Extract the (x, y) coordinate from the center of the cell holding the provided text.  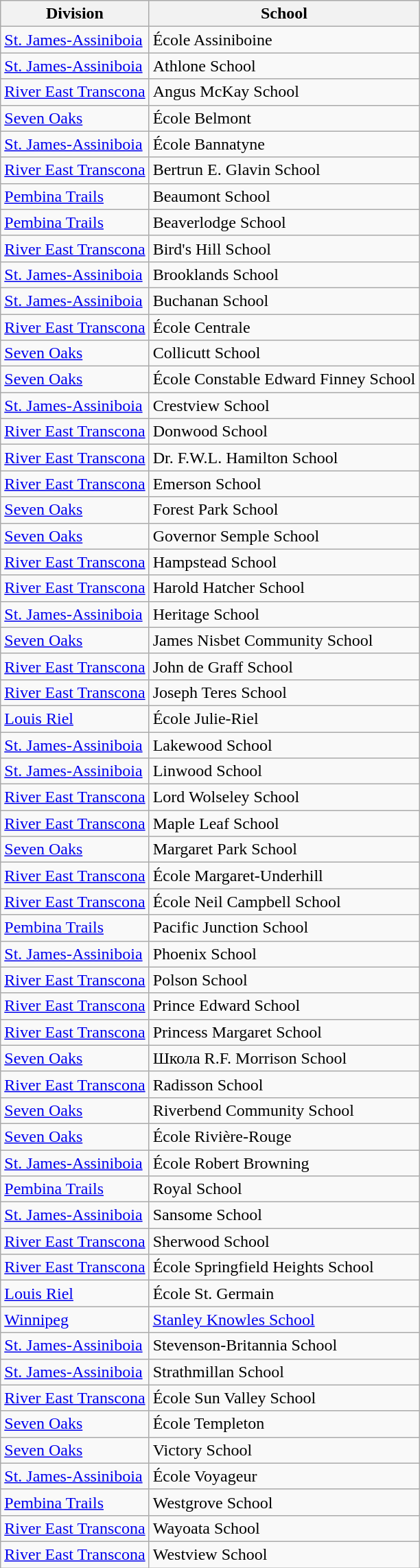
Riverbend Community School (284, 1110)
Brooklands School (284, 274)
Школа R.F. Morrison School (284, 1058)
Division (75, 14)
École Rivière-Rouge (284, 1136)
Athlone School (284, 66)
James Nisbet Community School (284, 640)
Beaumont School (284, 196)
Margaret Park School (284, 850)
Bertrun E. Glavin School (284, 170)
Heritage School (284, 614)
Westgrove School (284, 1502)
Donwood School (284, 432)
Forest Park School (284, 510)
Buchanan School (284, 301)
Strathmillan School (284, 1372)
Stevenson-Britannia School (284, 1346)
École Margaret-Underhill (284, 876)
Maple Leaf School (284, 823)
Angus McKay School (284, 92)
Joseph Teres School (284, 692)
École Neil Campbell School (284, 902)
Prince Edward School (284, 1006)
Collicutt School (284, 353)
Bird's Hill School (284, 248)
École Templeton (284, 1424)
Wayoata School (284, 1528)
School (284, 14)
École Constable Edward Finney School (284, 379)
Pacific Junction School (284, 928)
Sansome School (284, 1215)
Crestview School (284, 406)
École Assiniboine (284, 40)
École Belmont (284, 118)
John de Graff School (284, 666)
Victory School (284, 1450)
Linwood School (284, 771)
Lord Wolseley School (284, 797)
École Bannatyne (284, 144)
École Julie-Riel (284, 718)
Governor Semple School (284, 536)
Emerson School (284, 484)
Stanley Knowles School (284, 1320)
Beaverlodge School (284, 222)
Winnipeg (75, 1320)
Princess Margaret School (284, 1032)
Hampstead School (284, 562)
Polson School (284, 980)
École Voyageur (284, 1476)
Phoenix School (284, 954)
École St. Germain (284, 1294)
Westview School (284, 1554)
Harold Hatcher School (284, 588)
École Sun Valley School (284, 1398)
École Robert Browning (284, 1163)
Dr. F.W.L. Hamilton School (284, 458)
Sherwood School (284, 1241)
École Centrale (284, 327)
Lakewood School (284, 745)
Royal School (284, 1189)
Radisson School (284, 1084)
École Springfield Heights School (284, 1267)
